Capture the cell that displays the provided text and extract its (X, Y) central coordinate. 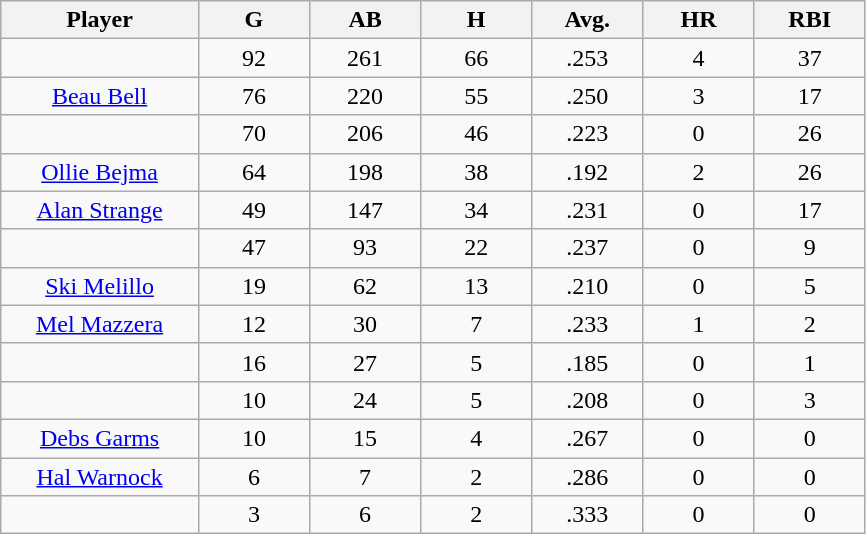
.185 (588, 362)
.208 (588, 400)
.333 (588, 515)
.253 (588, 58)
.267 (588, 438)
Ski Melillo (100, 286)
62 (364, 286)
AB (364, 20)
RBI (810, 20)
HR (698, 20)
38 (476, 172)
206 (364, 134)
19 (254, 286)
64 (254, 172)
198 (364, 172)
Alan Strange (100, 210)
22 (476, 248)
34 (476, 210)
261 (364, 58)
66 (476, 58)
.223 (588, 134)
49 (254, 210)
147 (364, 210)
47 (254, 248)
12 (254, 324)
37 (810, 58)
27 (364, 362)
.192 (588, 172)
Avg. (588, 20)
70 (254, 134)
Player (100, 20)
.210 (588, 286)
Debs Garms (100, 438)
.231 (588, 210)
16 (254, 362)
.233 (588, 324)
76 (254, 96)
Ollie Bejma (100, 172)
Beau Bell (100, 96)
30 (364, 324)
H (476, 20)
9 (810, 248)
.250 (588, 96)
220 (364, 96)
.286 (588, 477)
24 (364, 400)
Mel Mazzera (100, 324)
46 (476, 134)
Hal Warnock (100, 477)
93 (364, 248)
92 (254, 58)
G (254, 20)
13 (476, 286)
15 (364, 438)
55 (476, 96)
.237 (588, 248)
